Determine the [X, Y] coordinate at the center of the cell enclosing the given text.  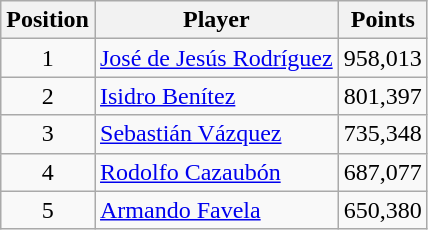
José de Jesús Rodríguez [216, 58]
3 [48, 134]
4 [48, 172]
2 [48, 96]
Position [48, 20]
Armando Favela [216, 210]
687,077 [382, 172]
Isidro Benítez [216, 96]
5 [48, 210]
Player [216, 20]
958,013 [382, 58]
Rodolfo Cazaubón [216, 172]
Sebastián Vázquez [216, 134]
735,348 [382, 134]
1 [48, 58]
650,380 [382, 210]
Points [382, 20]
801,397 [382, 96]
